Find where the given text appears and provide that cell's center as (X, Y) coordinate. 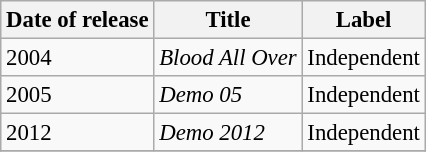
Demo 2012 (228, 133)
2004 (78, 58)
2012 (78, 133)
Demo 05 (228, 95)
Date of release (78, 20)
Label (364, 20)
Blood All Over (228, 58)
2005 (78, 95)
Title (228, 20)
